From the cell containing the given text, extract its center point as [x, y] coordinate. 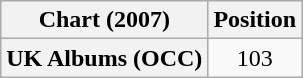
UK Albums (OCC) [104, 58]
103 [255, 58]
Position [255, 20]
Chart (2007) [104, 20]
